Determine the [X, Y] coordinate at the center of the cell enclosing the given text.  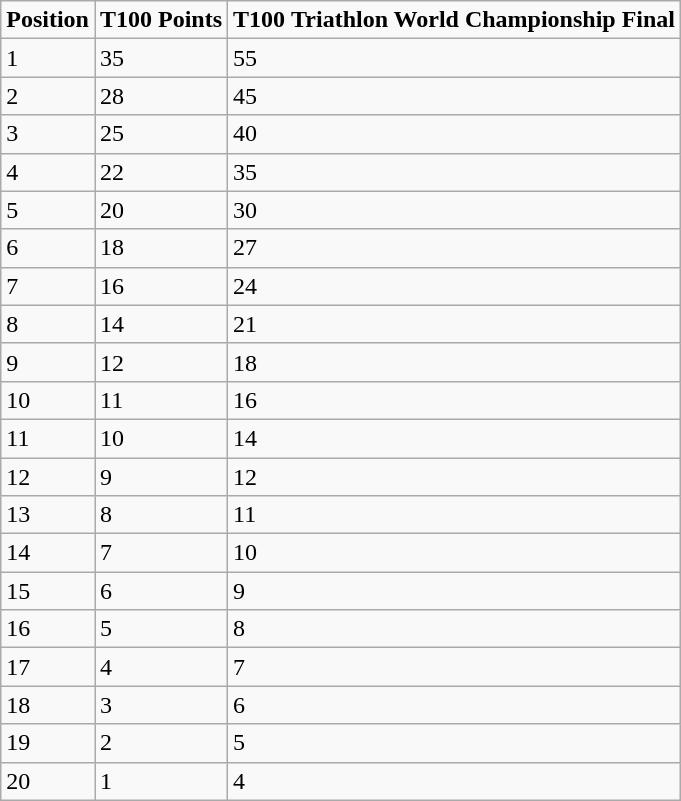
T100 Triathlon World Championship Final [454, 20]
15 [48, 591]
40 [454, 134]
13 [48, 515]
T100 Points [160, 20]
45 [454, 96]
27 [454, 248]
55 [454, 58]
22 [160, 172]
24 [454, 286]
21 [454, 324]
Position [48, 20]
28 [160, 96]
30 [454, 210]
17 [48, 667]
19 [48, 743]
25 [160, 134]
